Find where the given text appears and provide that cell's center as [X, Y] coordinate. 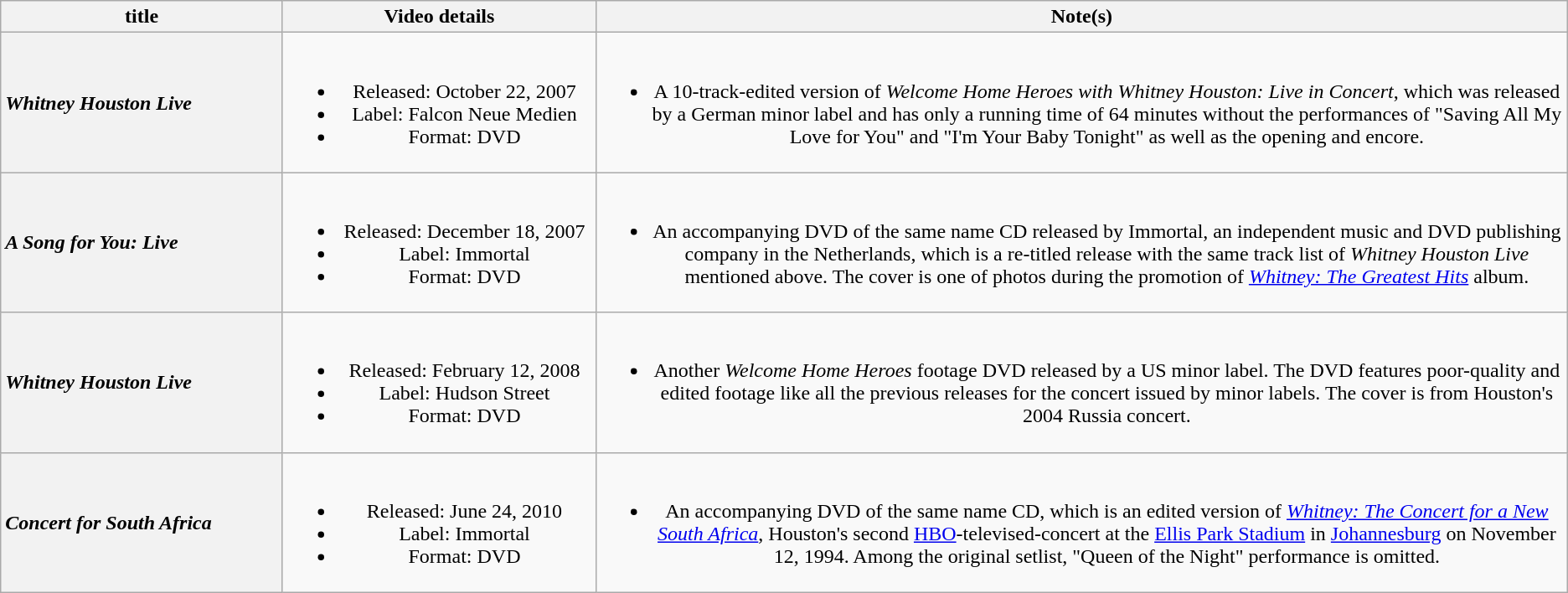
title [142, 17]
Released: February 12, 2008Label: Hudson StreetFormat: DVD [439, 382]
Note(s) [1082, 17]
Released: October 22, 2007Label: Falcon Neue MedienFormat: DVD [439, 102]
Released: December 18, 2007Label: ImmortalFormat: DVD [439, 243]
A Song for You: Live [142, 243]
Video details [439, 17]
Concert for South Africa [142, 523]
Released: June 24, 2010Label: ImmortalFormat: DVD [439, 523]
